From the cell containing the given text, extract its center point as [x, y] coordinate. 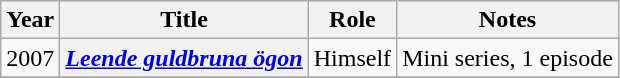
Himself [352, 58]
Role [352, 20]
Leende guldbruna ögon [184, 58]
Title [184, 20]
Year [30, 20]
Mini series, 1 episode [508, 58]
Notes [508, 20]
2007 [30, 58]
